Capture the cell that displays the provided text and extract its (x, y) central coordinate. 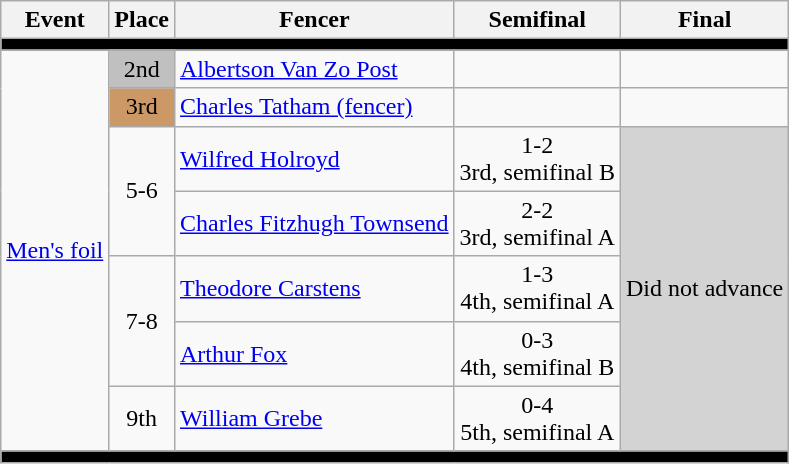
William Grebe (314, 418)
0-4 5th, semifinal A (537, 418)
Semifinal (537, 20)
Final (704, 20)
7-8 (142, 321)
Men's foil (55, 250)
2nd (142, 69)
1-3 4th, semifinal A (537, 288)
Wilfred Holroyd (314, 158)
1-2 3rd, semifinal B (537, 158)
Charles Fitzhugh Townsend (314, 224)
Theodore Carstens (314, 288)
0-3 4th, semifinal B (537, 354)
2-2 3rd, semifinal A (537, 224)
Albertson Van Zo Post (314, 69)
3rd (142, 107)
Did not advance (704, 288)
Place (142, 20)
5-6 (142, 191)
Charles Tatham (fencer) (314, 107)
Fencer (314, 20)
Event (55, 20)
9th (142, 418)
Arthur Fox (314, 354)
